For the text-containing cell, return its midpoint in (x, y) coordinate format. 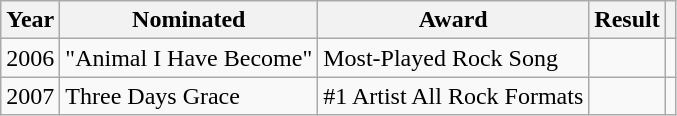
2006 (30, 58)
Year (30, 20)
Most-Played Rock Song (454, 58)
Result (627, 20)
Nominated (189, 20)
#1 Artist All Rock Formats (454, 96)
Award (454, 20)
"Animal I Have Become" (189, 58)
2007 (30, 96)
Three Days Grace (189, 96)
